Extract the [x, y] coordinate from the center of the cell holding the provided text.  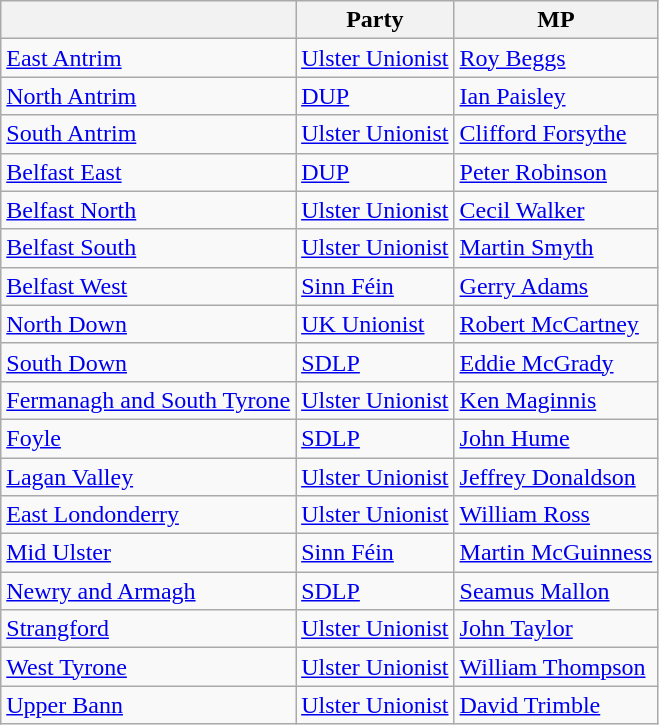
Lagan Valley [148, 477]
Robert McCartney [556, 324]
Martin McGuinness [556, 553]
Strangford [148, 629]
South Antrim [148, 134]
Martin Smyth [556, 248]
Clifford Forsythe [556, 134]
East Antrim [148, 58]
Belfast North [148, 210]
Belfast South [148, 248]
Peter Robinson [556, 172]
Ken Maginnis [556, 400]
David Trimble [556, 705]
Cecil Walker [556, 210]
Roy Beggs [556, 58]
John Taylor [556, 629]
Gerry Adams [556, 286]
East Londonderry [148, 515]
Party [375, 20]
Seamus Mallon [556, 591]
Belfast East [148, 172]
Ian Paisley [556, 96]
North Down [148, 324]
John Hume [556, 438]
Newry and Armagh [148, 591]
Jeffrey Donaldson [556, 477]
South Down [148, 362]
West Tyrone [148, 667]
Fermanagh and South Tyrone [148, 400]
Upper Bann [148, 705]
William Thompson [556, 667]
North Antrim [148, 96]
Foyle [148, 438]
UK Unionist [375, 324]
MP [556, 20]
William Ross [556, 515]
Belfast West [148, 286]
Eddie McGrady [556, 362]
Mid Ulster [148, 553]
